Capture the cell that displays the provided text and extract its (x, y) central coordinate. 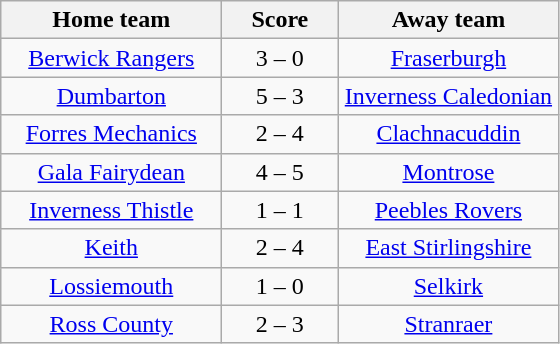
Gala Fairydean (112, 172)
Away team (448, 20)
3 – 0 (280, 58)
Montrose (448, 172)
1 – 1 (280, 210)
1 – 0 (280, 286)
Lossiemouth (112, 286)
2 – 3 (280, 324)
Clachnacuddin (448, 134)
Dumbarton (112, 96)
4 – 5 (280, 172)
Keith (112, 248)
Inverness Caledonian (448, 96)
East Stirlingshire (448, 248)
Forres Mechanics (112, 134)
5 – 3 (280, 96)
Score (280, 20)
Selkirk (448, 286)
Peebles Rovers (448, 210)
Home team (112, 20)
Stranraer (448, 324)
Inverness Thistle (112, 210)
Ross County (112, 324)
Fraserburgh (448, 58)
Berwick Rangers (112, 58)
